Return [x, y] of the center of cell containing provided text 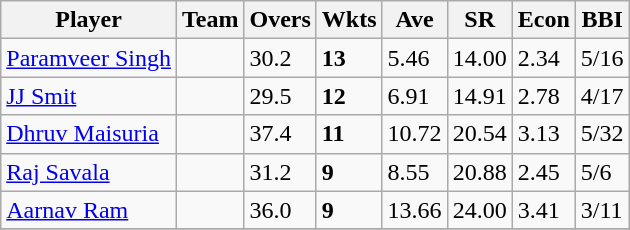
Aarnav Ram [89, 210]
Ave [414, 20]
Team [210, 20]
20.88 [480, 172]
5/6 [602, 172]
2.45 [544, 172]
31.2 [280, 172]
30.2 [280, 58]
5/16 [602, 58]
5.46 [414, 58]
8.55 [414, 172]
14.00 [480, 58]
Player [89, 20]
Paramveer Singh [89, 58]
6.91 [414, 96]
4/17 [602, 96]
Raj Savala [89, 172]
13 [349, 58]
29.5 [280, 96]
5/32 [602, 134]
3/11 [602, 210]
14.91 [480, 96]
Wkts [349, 20]
SR [480, 20]
JJ Smit [89, 96]
Overs [280, 20]
13.66 [414, 210]
11 [349, 134]
BBI [602, 20]
24.00 [480, 210]
37.4 [280, 134]
3.13 [544, 134]
Dhruv Maisuria [89, 134]
20.54 [480, 134]
Econ [544, 20]
12 [349, 96]
2.34 [544, 58]
2.78 [544, 96]
10.72 [414, 134]
3.41 [544, 210]
36.0 [280, 210]
